Pinpoint the cell where the given text exists, returning its (X, Y) midpoint coordinate. 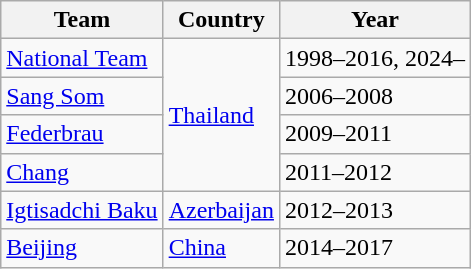
1998–2016, 2024– (374, 58)
2011–2012 (374, 172)
Year (374, 20)
2014–2017 (374, 248)
Azerbaijan (221, 210)
China (221, 248)
Beijing (82, 248)
2006–2008 (374, 96)
National Team (82, 58)
Chang (82, 172)
Federbrau (82, 134)
Sang Som (82, 96)
Team (82, 20)
2012–2013 (374, 210)
2009–2011 (374, 134)
Country (221, 20)
Thailand (221, 115)
Igtisadchi Baku (82, 210)
